For the text-containing cell, return its midpoint in (x, y) coordinate format. 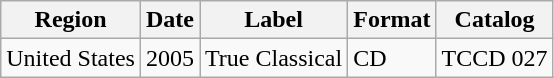
TCCD 027 (494, 58)
Date (170, 20)
Label (274, 20)
Catalog (494, 20)
2005 (170, 58)
Format (392, 20)
United States (71, 58)
Region (71, 20)
True Classical (274, 58)
CD (392, 58)
